For the text-containing cell, return its midpoint in [X, Y] coordinate format. 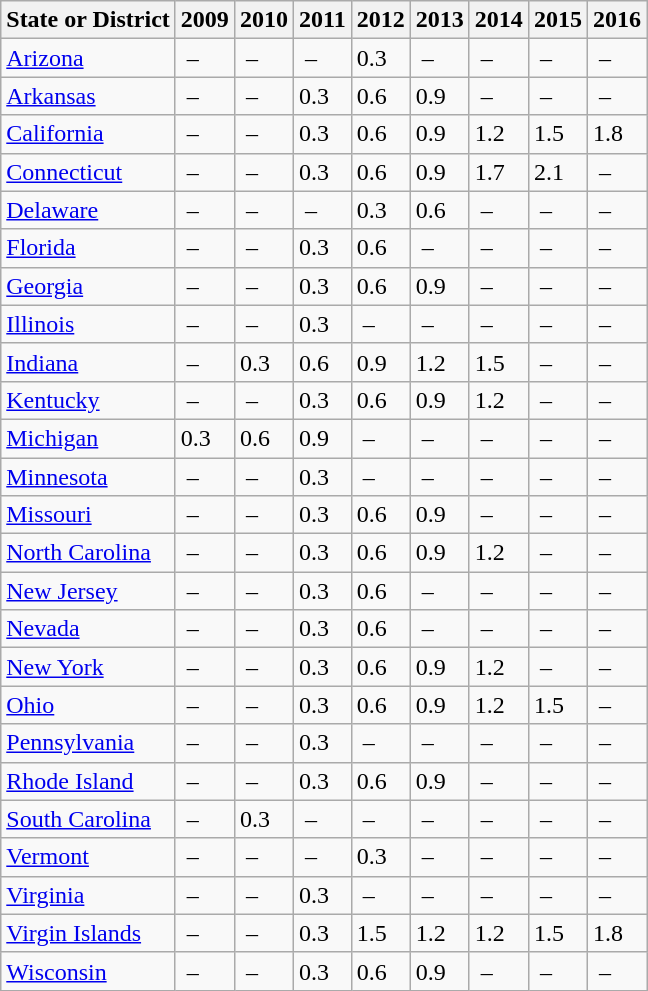
Wisconsin [88, 971]
Illinois [88, 324]
Georgia [88, 286]
2015 [558, 20]
State or District [88, 20]
1.7 [498, 172]
New York [88, 667]
Arkansas [88, 96]
Ohio [88, 705]
North Carolina [88, 553]
South Carolina [88, 819]
Virginia [88, 895]
Minnesota [88, 477]
New Jersey [88, 591]
Michigan [88, 438]
Missouri [88, 515]
2010 [264, 20]
California [88, 134]
Indiana [88, 362]
Rhode Island [88, 781]
Florida [88, 248]
2016 [616, 20]
Kentucky [88, 400]
Pennsylvania [88, 743]
Virgin Islands [88, 933]
Delaware [88, 210]
2.1 [558, 172]
2009 [204, 20]
2011 [322, 20]
2014 [498, 20]
Vermont [88, 857]
Nevada [88, 629]
2013 [440, 20]
Arizona [88, 58]
Connecticut [88, 172]
2012 [380, 20]
